Detect which cell encompasses the target text, then output its [x, y] center coordinate. 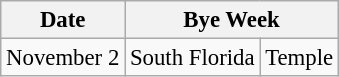
South Florida [192, 58]
November 2 [63, 58]
Temple [300, 58]
Bye Week [232, 20]
Date [63, 20]
